Return [X, Y] of the center of cell containing provided text 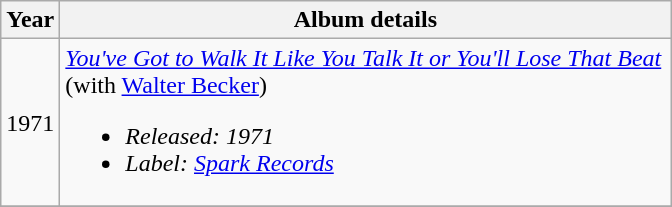
You've Got to Walk It Like You Talk It or You'll Lose That Beat(with Walter Becker)Released: 1971Label: Spark Records [366, 122]
Year [30, 20]
1971 [30, 122]
Album details [366, 20]
